From the cell containing the given text, extract its center point as [X, Y] coordinate. 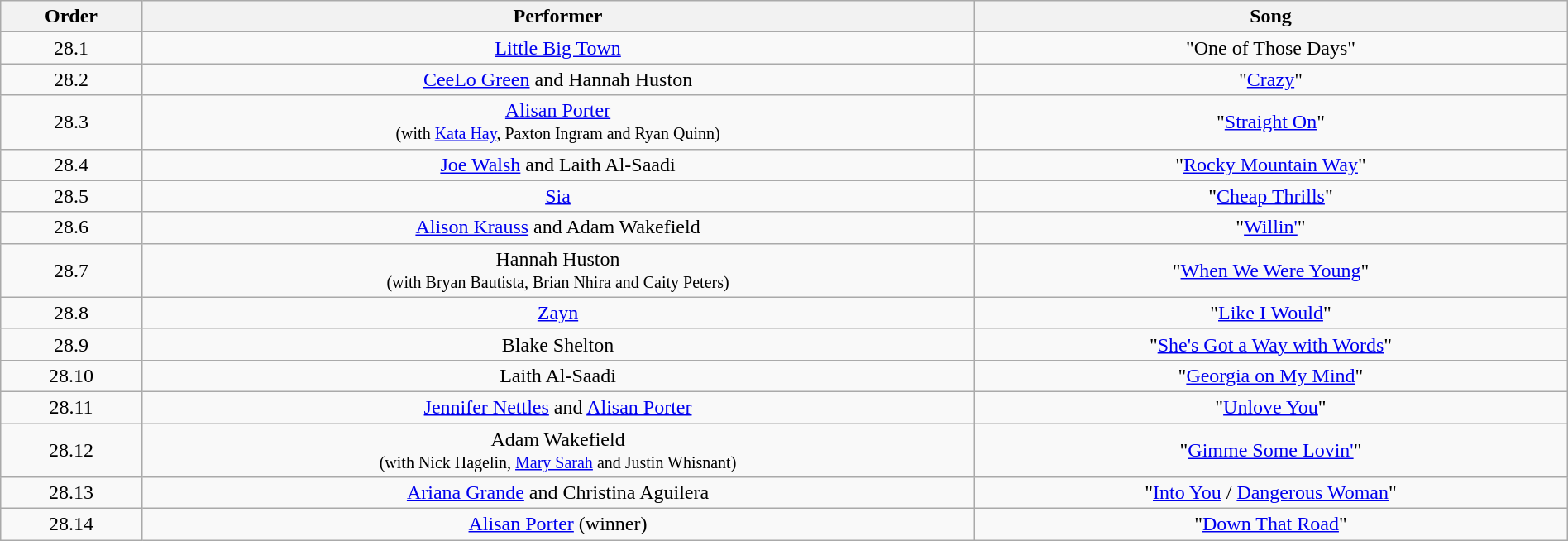
Adam Wakefield (with Nick Hagelin, Mary Sarah and Justin Whisnant) [557, 450]
CeeLo Green and Hannah Huston [557, 79]
28.5 [71, 196]
28.10 [71, 376]
"Georgia on My Mind" [1271, 376]
Song [1271, 17]
28.12 [71, 450]
Little Big Town [557, 48]
Performer [557, 17]
Alisan Porter (winner) [557, 524]
"Straight On" [1271, 122]
28.6 [71, 227]
Jennifer Nettles and Alisan Porter [557, 407]
Ariana Grande and Christina Aguilera [557, 493]
"Into You / Dangerous Woman" [1271, 493]
Sia [557, 196]
"Gimme Some Lovin'" [1271, 450]
Alison Krauss and Adam Wakefield [557, 227]
28.13 [71, 493]
28.8 [71, 313]
Alisan Porter (with Kata Hay, Paxton Ingram and Ryan Quinn) [557, 122]
28.3 [71, 122]
"Cheap Thrills" [1271, 196]
Zayn [557, 313]
28.1 [71, 48]
"Down That Road" [1271, 524]
28.14 [71, 524]
"Crazy" [1271, 79]
"Unlove You" [1271, 407]
28.7 [71, 270]
Laith Al-Saadi [557, 376]
"Like I Would" [1271, 313]
Joe Walsh and Laith Al-Saadi [557, 165]
"Rocky Mountain Way" [1271, 165]
28.11 [71, 407]
28.4 [71, 165]
"One of Those Days" [1271, 48]
28.9 [71, 344]
"Willin'" [1271, 227]
Hannah Huston (with Bryan Bautista, Brian Nhira and Caity Peters) [557, 270]
Order [71, 17]
28.2 [71, 79]
"When We Were Young" [1271, 270]
"She's Got a Way with Words" [1271, 344]
Blake Shelton [557, 344]
